Output the [X, Y] coordinate of the center of the cell containing the given text.  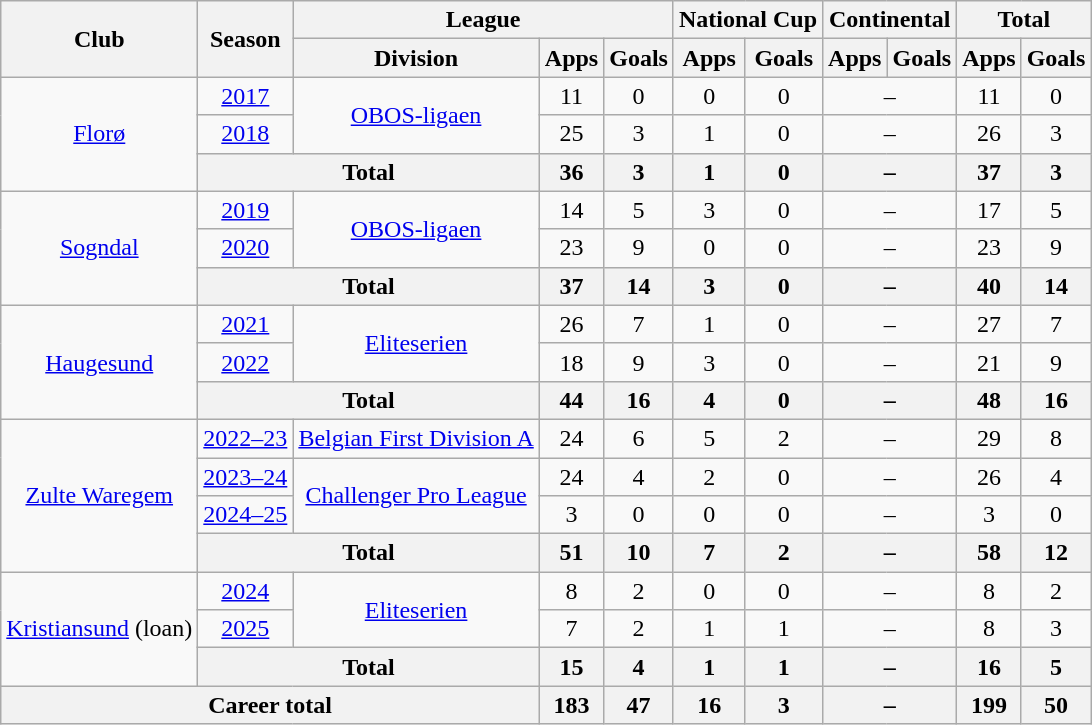
2017 [246, 96]
Career total [270, 705]
Haugesund [100, 362]
Division [416, 58]
Challenger Pro League [416, 496]
21 [989, 362]
183 [571, 705]
29 [989, 438]
25 [571, 134]
27 [989, 324]
Season [246, 39]
Continental [890, 20]
2023–24 [246, 477]
12 [1056, 553]
Club [100, 39]
Florø [100, 134]
Sogndal [100, 248]
National Cup [748, 20]
2024 [246, 591]
15 [571, 667]
2022–23 [246, 438]
17 [989, 210]
2019 [246, 210]
47 [639, 705]
2022 [246, 362]
36 [571, 172]
50 [1056, 705]
2024–25 [246, 515]
2018 [246, 134]
2021 [246, 324]
44 [571, 400]
2025 [246, 629]
51 [571, 553]
League [484, 20]
Zulte Waregem [100, 495]
58 [989, 553]
Belgian First Division A [416, 438]
6 [639, 438]
2020 [246, 248]
40 [989, 286]
10 [639, 553]
199 [989, 705]
18 [571, 362]
48 [989, 400]
Kristiansund (loan) [100, 629]
